Return (X, Y) of the center of cell containing provided text 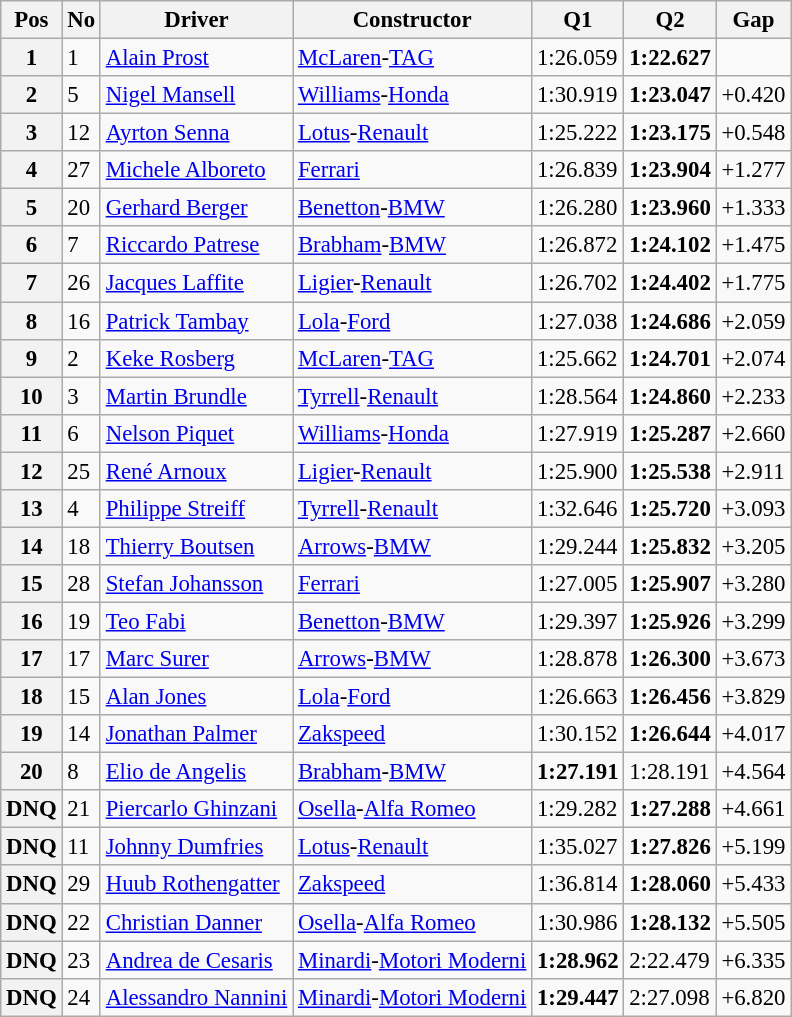
Elio de Angelis (196, 772)
Alan Jones (196, 697)
1:27.919 (578, 433)
+3.280 (754, 584)
1:36.814 (578, 885)
1:24.402 (670, 283)
Ayrton Senna (196, 133)
1:24.701 (670, 358)
1:25.662 (578, 358)
Q1 (578, 20)
1:28.132 (670, 922)
1:26.059 (578, 58)
2:27.098 (670, 997)
Gerhard Berger (196, 208)
23 (81, 960)
9 (32, 358)
1:22.627 (670, 58)
1:29.244 (578, 546)
1:23.047 (670, 95)
+4.661 (754, 809)
1:24.102 (670, 245)
Thierry Boutsen (196, 546)
13 (32, 509)
1:30.986 (578, 922)
10 (32, 396)
Piercarlo Ghinzani (196, 809)
+1.333 (754, 208)
+1.775 (754, 283)
1:25.926 (670, 621)
1:24.860 (670, 396)
Pos (32, 20)
+1.475 (754, 245)
Johnny Dumfries (196, 847)
Keke Rosberg (196, 358)
25 (81, 471)
1:26.872 (578, 245)
René Arnoux (196, 471)
1:28.060 (670, 885)
+2.059 (754, 321)
1:25.832 (670, 546)
+6.335 (754, 960)
1:26.644 (670, 734)
+3.829 (754, 697)
No (81, 20)
1:26.456 (670, 697)
+3.093 (754, 509)
28 (81, 584)
Patrick Tambay (196, 321)
+2.911 (754, 471)
1:26.663 (578, 697)
Riccardo Patrese (196, 245)
+2.074 (754, 358)
Philippe Streiff (196, 509)
22 (81, 922)
1:25.900 (578, 471)
1:25.222 (578, 133)
1:25.538 (670, 471)
26 (81, 283)
+3.673 (754, 659)
1:26.702 (578, 283)
1:25.287 (670, 433)
1:29.282 (578, 809)
Christian Danner (196, 922)
1:30.919 (578, 95)
+3.205 (754, 546)
1:29.397 (578, 621)
Andrea de Cesaris (196, 960)
2:22.479 (670, 960)
1:27.005 (578, 584)
29 (81, 885)
+0.420 (754, 95)
+3.299 (754, 621)
+4.564 (754, 772)
+2.660 (754, 433)
1:27.826 (670, 847)
21 (81, 809)
+5.505 (754, 922)
Martin Brundle (196, 396)
Q2 (670, 20)
1:26.300 (670, 659)
1:23.960 (670, 208)
1:32.646 (578, 509)
Nelson Piquet (196, 433)
1:29.447 (578, 997)
27 (81, 170)
+6.820 (754, 997)
1:23.175 (670, 133)
1:27.038 (578, 321)
1:28.564 (578, 396)
+5.433 (754, 885)
+4.017 (754, 734)
Nigel Mansell (196, 95)
Driver (196, 20)
1:23.904 (670, 170)
1:28.191 (670, 772)
1:35.027 (578, 847)
Marc Surer (196, 659)
1:26.839 (578, 170)
Jonathan Palmer (196, 734)
Huub Rothengatter (196, 885)
Gap (754, 20)
1:30.152 (578, 734)
1:28.962 (578, 960)
24 (81, 997)
1:25.907 (670, 584)
1:25.720 (670, 509)
1:28.878 (578, 659)
Constructor (412, 20)
Alessandro Nannini (196, 997)
1:24.686 (670, 321)
1:27.288 (670, 809)
1:27.191 (578, 772)
Alain Prost (196, 58)
Teo Fabi (196, 621)
Jacques Laffite (196, 283)
Stefan Johansson (196, 584)
+0.548 (754, 133)
+5.199 (754, 847)
+1.277 (754, 170)
+2.233 (754, 396)
1:26.280 (578, 208)
Michele Alboreto (196, 170)
